Determine the [x, y] coordinate at the center of the cell enclosing the given text.  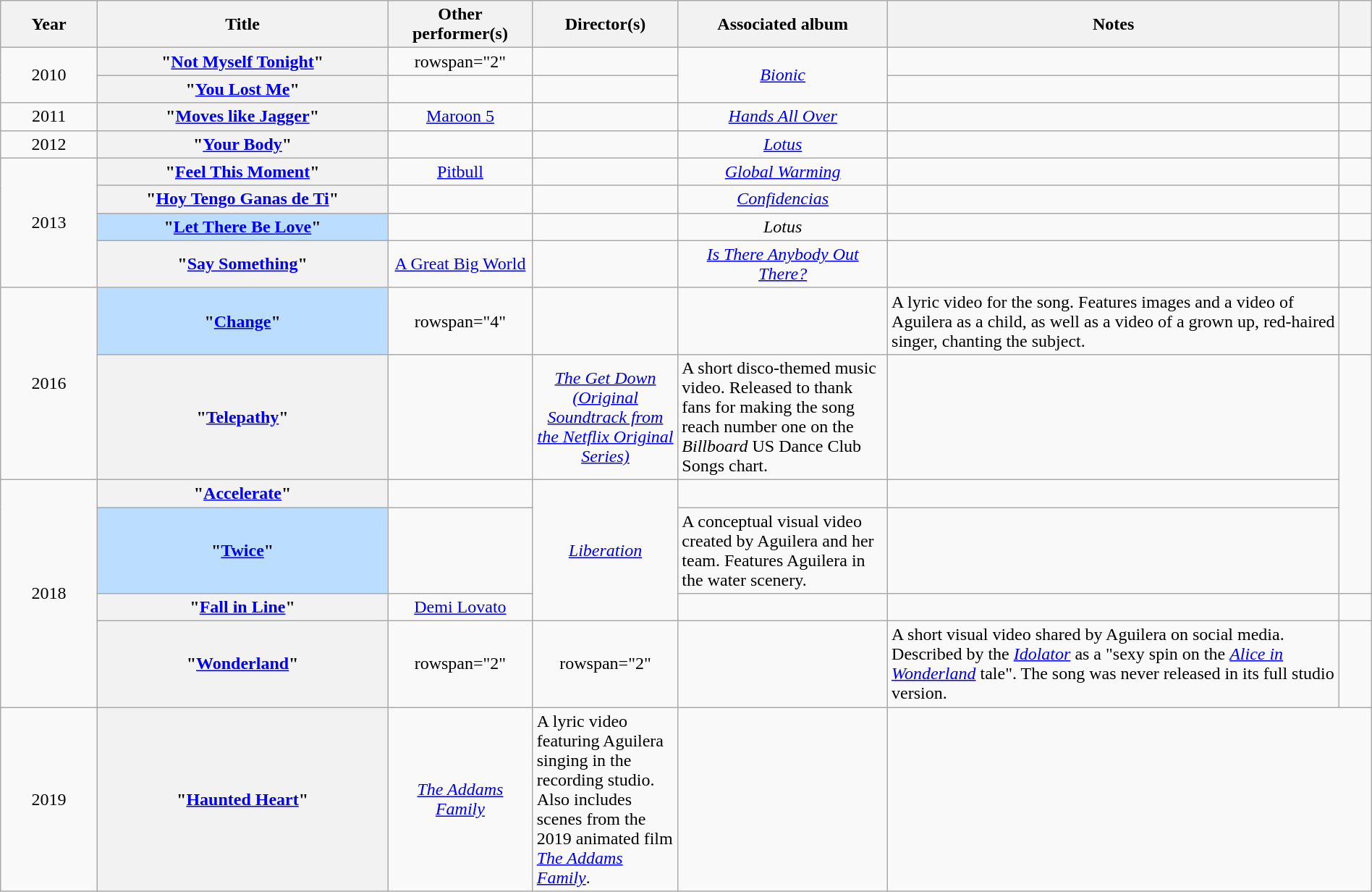
2016 [49, 384]
A conceptual visual video created by Aguilera and her team. Features Aguilera in the water scenery. [783, 550]
Associated album [783, 25]
The Addams Family [460, 799]
Bionic [783, 75]
2011 [49, 117]
"Twice" [242, 550]
2019 [49, 799]
"Fall in Line" [242, 607]
"Your Body" [242, 144]
2018 [49, 593]
Confidencias [783, 199]
"Hoy Tengo Ganas de Ti" [242, 199]
A Great Big World [460, 264]
"Let There Be Love" [242, 227]
rowspan="4" [460, 321]
"You Lost Me" [242, 89]
2012 [49, 144]
"Say Something" [242, 264]
2013 [49, 223]
"Haunted Heart" [242, 799]
Liberation [605, 550]
The Get Down (Original Soundtrack from the Netflix Original Series) [605, 417]
A short disco-themed music video. Released to thank fans for making the song reach number one on the Billboard US Dance Club Songs chart. [783, 417]
"Change" [242, 321]
2010 [49, 75]
"Not Myself Tonight" [242, 62]
Hands All Over [783, 117]
"Feel This Moment" [242, 172]
"Wonderland" [242, 665]
Director(s) [605, 25]
Pitbull [460, 172]
Year [49, 25]
A lyric video featuring Aguilera singing in the recording studio. Also includes scenes from the 2019 animated film The Addams Family. [605, 799]
Is There Anybody Out There? [783, 264]
Notes [1114, 25]
Demi Lovato [460, 607]
"Accelerate" [242, 493]
"Moves like Jagger" [242, 117]
Title [242, 25]
Maroon 5 [460, 117]
Global Warming [783, 172]
Other performer(s) [460, 25]
"Telepathy" [242, 417]
